Return the [X, Y] coordinate for the center point of the cell that contains the specified text.  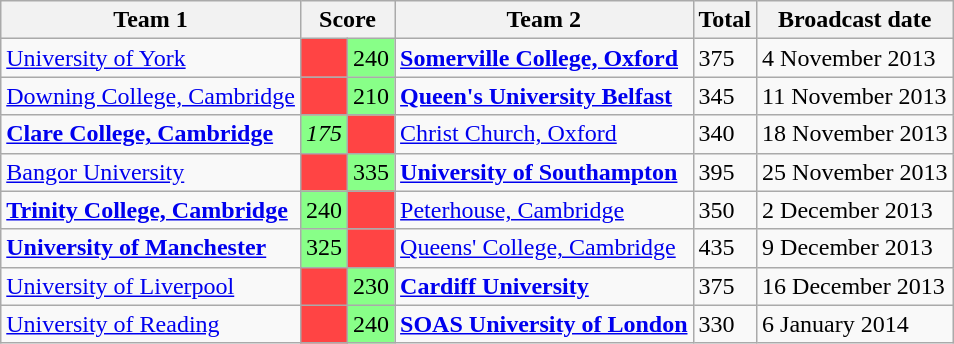
230 [372, 286]
University of Liverpool [151, 286]
210 [372, 96]
330 [725, 324]
Christ Church, Oxford [544, 134]
Bangor University [151, 172]
4 November 2013 [855, 58]
395 [725, 172]
Trinity College, Cambridge [151, 210]
University of Southampton [544, 172]
Downing College, Cambridge [151, 96]
350 [725, 210]
Somerville College, Oxford [544, 58]
Peterhouse, Cambridge [544, 210]
25 November 2013 [855, 172]
11 November 2013 [855, 96]
SOAS University of London [544, 324]
325 [324, 248]
Broadcast date [855, 20]
Queens' College, Cambridge [544, 248]
175 [324, 134]
University of York [151, 58]
Total [725, 20]
Team 2 [544, 20]
Queen's University Belfast [544, 96]
435 [725, 248]
340 [725, 134]
2 December 2013 [855, 210]
Clare College, Cambridge [151, 134]
6 January 2014 [855, 324]
18 November 2013 [855, 134]
University of Manchester [151, 248]
345 [725, 96]
Cardiff University [544, 286]
9 December 2013 [855, 248]
Score [347, 20]
Team 1 [151, 20]
335 [372, 172]
University of Reading [151, 324]
16 December 2013 [855, 286]
